Locate the cell with the specified text and output its [x, y] center coordinate. 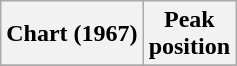
Peakposition [189, 34]
Chart (1967) [72, 34]
